Scan for the cell matching the given text and deliver its [x, y] coordinate at center. 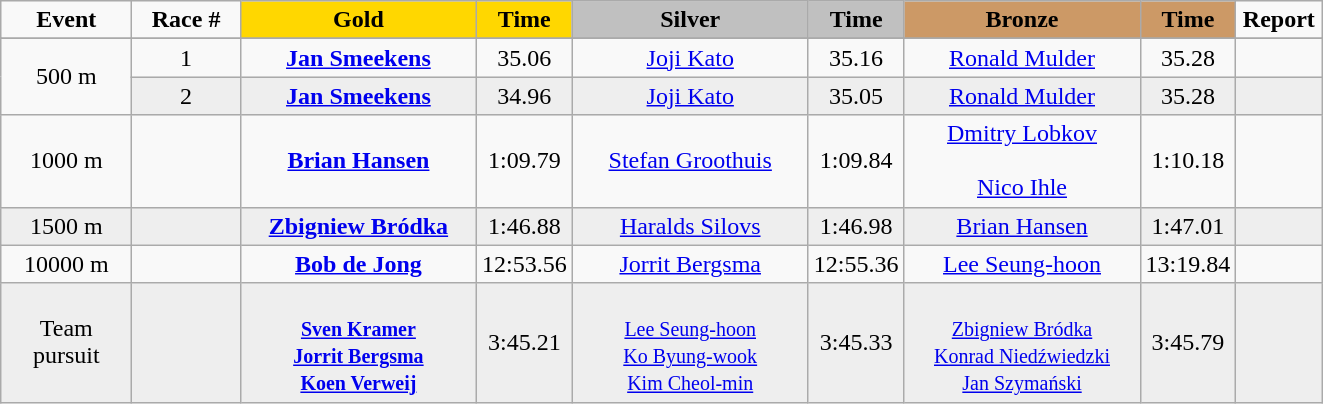
13:19.84 [1188, 264]
Race # [186, 20]
2 [186, 96]
1500 m [66, 226]
Stefan Groothuis [690, 161]
1:46.88 [524, 226]
3:45.33 [856, 342]
Gold [358, 20]
Lee Seung-hoon [1022, 264]
12:55.36 [856, 264]
10000 m [66, 264]
Bronze [1022, 20]
3:45.21 [524, 342]
1:10.18 [1188, 161]
1:47.01 [1188, 226]
Bob de Jong [358, 264]
34.96 [524, 96]
Lee Seung-hoonKo Byung-wookKim Cheol-min [690, 342]
Sven KramerJorrit BergsmaKoen Verweij [358, 342]
1:09.84 [856, 161]
500 m [66, 77]
Zbigniew Bródka [358, 226]
1:09.79 [524, 161]
Haralds Silovs [690, 226]
35.05 [856, 96]
Team pursuit [66, 342]
Jorrit Bergsma [690, 264]
Event [66, 20]
1000 m [66, 161]
12:53.56 [524, 264]
Dmitry LobkovNico Ihle [1022, 161]
35.16 [856, 58]
35.06 [524, 58]
Report [1279, 20]
1:46.98 [856, 226]
Zbigniew BródkaKonrad NiedźwiedzkiJan Szymański [1022, 342]
1 [186, 58]
3:45.79 [1188, 342]
Silver [690, 20]
